Return (X, Y) of the center of cell containing provided text 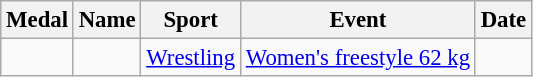
Women's freestyle 62 kg (358, 58)
Name (107, 20)
Event (358, 20)
Date (503, 20)
Sport (191, 20)
Wrestling (191, 58)
Medal (38, 20)
